Find where the given text appears and provide that cell's center as (x, y) coordinate. 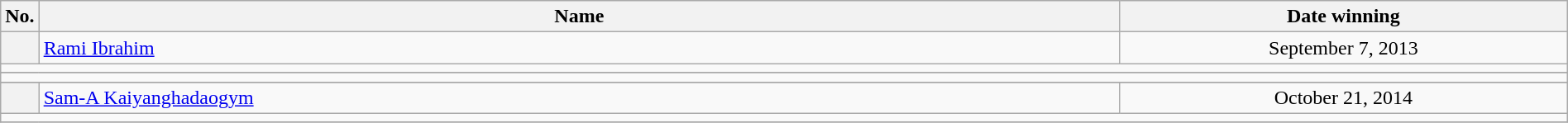
September 7, 2013 (1343, 48)
Date winning (1343, 17)
Name (579, 17)
Rami Ibrahim (579, 48)
Sam-A Kaiyanghadaogym (579, 97)
No. (20, 17)
October 21, 2014 (1343, 97)
